Scan for the cell matching the given text and deliver its (X, Y) coordinate at center. 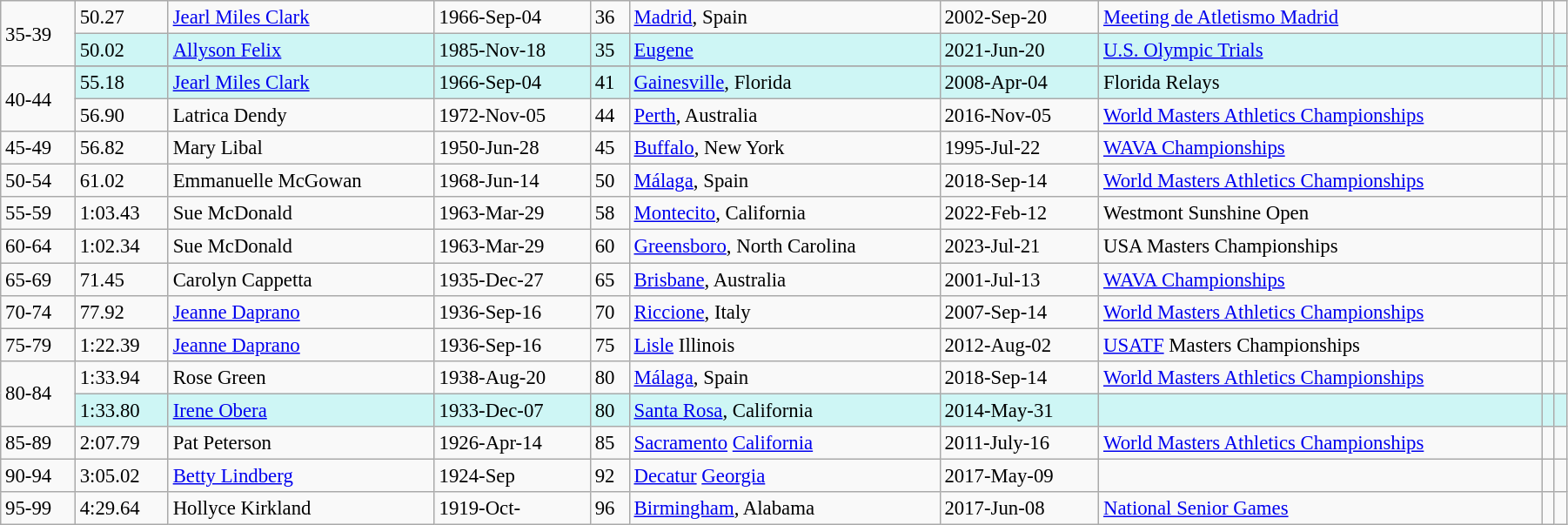
1972-Nov-05 (512, 116)
Riccione, Italy (785, 312)
92 (609, 475)
75 (609, 345)
Madrid, Spain (785, 17)
Westmont Sunshine Open (1321, 213)
45-49 (38, 148)
National Senior Games (1321, 508)
45 (609, 148)
Rose Green (301, 377)
75-79 (38, 345)
90-94 (38, 475)
Perth, Australia (785, 116)
Florida Relays (1321, 83)
40-44 (38, 99)
96 (609, 508)
Sacramento California (785, 443)
50-54 (38, 181)
70 (609, 312)
Emmanuelle McGowan (301, 181)
Carolyn Cappetta (301, 279)
1995-Jul-22 (1020, 148)
60-64 (38, 246)
58 (609, 213)
2001-Jul-13 (1020, 279)
2016-Nov-05 (1020, 116)
2017-May-09 (1020, 475)
2023-Jul-21 (1020, 246)
1:02.34 (122, 246)
Gainesville, Florida (785, 83)
1950-Jun-28 (512, 148)
1:22.39 (122, 345)
60 (609, 246)
85-89 (38, 443)
50.02 (122, 50)
Buffalo, New York (785, 148)
71.45 (122, 279)
Decatur Georgia (785, 475)
2002-Sep-20 (1020, 17)
35-39 (38, 33)
Allyson Felix (301, 50)
Birmingham, Alabama (785, 508)
55-59 (38, 213)
1935-Dec-27 (512, 279)
35 (609, 50)
70-74 (38, 312)
65-69 (38, 279)
41 (609, 83)
1968-Jun-14 (512, 181)
USATF Masters Championships (1321, 345)
77.92 (122, 312)
2011-July-16 (1020, 443)
1:03.43 (122, 213)
50 (609, 181)
Hollyce Kirkland (301, 508)
1926-Apr-14 (512, 443)
61.02 (122, 181)
1985-Nov-18 (512, 50)
USA Masters Championships (1321, 246)
U.S. Olympic Trials (1321, 50)
85 (609, 443)
Meeting de Atletismo Madrid (1321, 17)
2021-Jun-20 (1020, 50)
1938-Aug-20 (512, 377)
Eugene (785, 50)
Lisle Illinois (785, 345)
1924-Sep (512, 475)
44 (609, 116)
1:33.94 (122, 377)
50.27 (122, 17)
2:07.79 (122, 443)
Greensboro, North Carolina (785, 246)
2014-May-31 (1020, 410)
Latrica Dendy (301, 116)
36 (609, 17)
2012-Aug-02 (1020, 345)
3:05.02 (122, 475)
1:33.80 (122, 410)
2007-Sep-14 (1020, 312)
Brisbane, Australia (785, 279)
2008-Apr-04 (1020, 83)
Pat Peterson (301, 443)
1919-Oct- (512, 508)
2022-Feb-12 (1020, 213)
56.82 (122, 148)
Montecito, California (785, 213)
1933-Dec-07 (512, 410)
Betty Lindberg (301, 475)
65 (609, 279)
Santa Rosa, California (785, 410)
Irene Obera (301, 410)
2017-Jun-08 (1020, 508)
55.18 (122, 83)
95-99 (38, 508)
Mary Libal (301, 148)
56.90 (122, 116)
80-84 (38, 394)
4:29.64 (122, 508)
